Extract the (x, y) coordinate from the center of the cell holding the provided text.  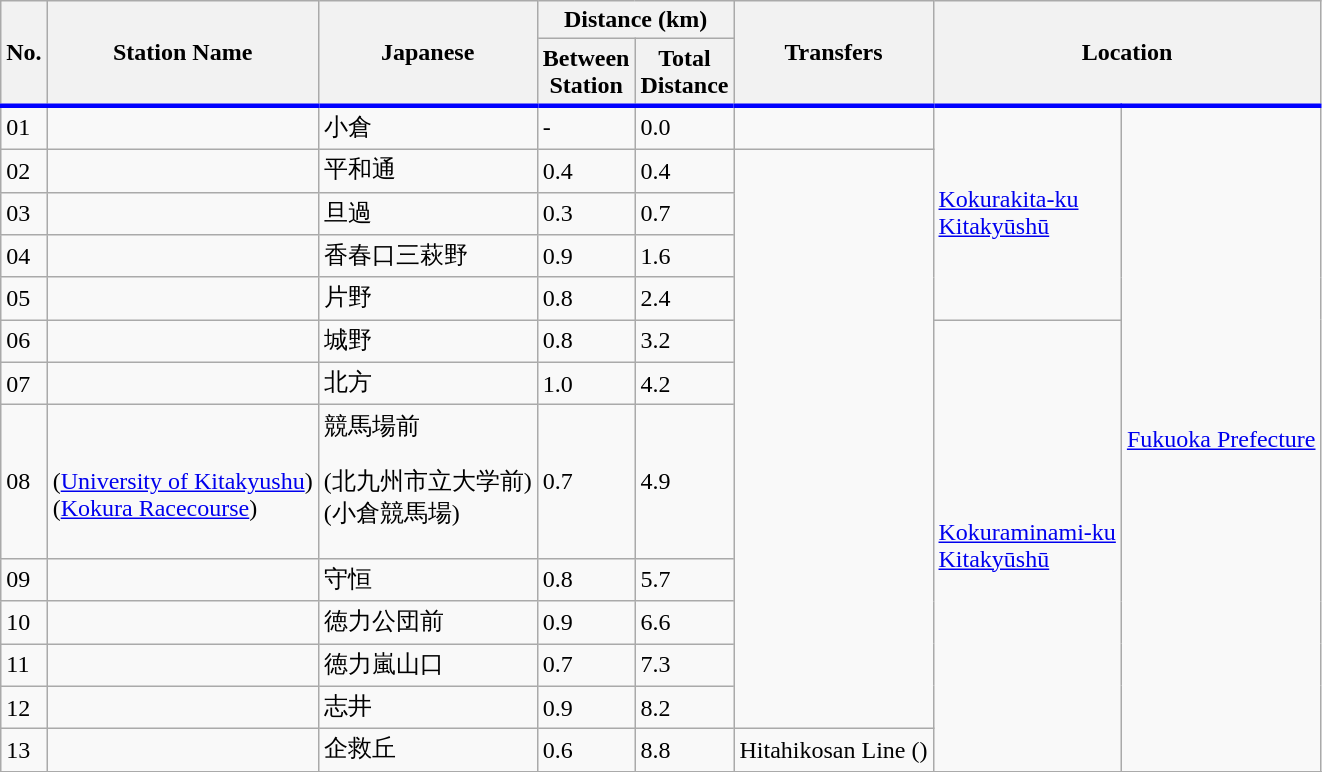
07 (24, 384)
1.0 (586, 384)
旦過 (428, 214)
BetweenStation (586, 72)
平和通 (428, 170)
3.2 (684, 342)
競馬場前(北九州市立大学前)(小倉競馬場) (428, 482)
北方 (428, 384)
04 (24, 256)
Location (1127, 54)
8.2 (684, 708)
Distance (km) (636, 20)
1.6 (684, 256)
03 (24, 214)
09 (24, 580)
小倉 (428, 127)
05 (24, 298)
13 (24, 750)
- (586, 127)
4.2 (684, 384)
0.0 (684, 127)
(University of Kitakyushu)(Kokura Racecourse) (182, 482)
Station Name (182, 54)
4.9 (684, 482)
11 (24, 666)
01 (24, 127)
Hitahikosan Line () (834, 750)
0.6 (586, 750)
志井 (428, 708)
城野 (428, 342)
5.7 (684, 580)
守恒 (428, 580)
8.8 (684, 750)
Kokurakita-kuKitakyūshū (1027, 212)
10 (24, 622)
企救丘 (428, 750)
Japanese (428, 54)
片野 (428, 298)
TotalDistance (684, 72)
Fukuoka Prefecture (1221, 438)
Transfers (834, 54)
02 (24, 170)
徳力嵐山口 (428, 666)
香春口三萩野 (428, 256)
08 (24, 482)
06 (24, 342)
Kokuraminami-kuKitakyūshū (1027, 546)
12 (24, 708)
No. (24, 54)
7.3 (684, 666)
徳力公団前 (428, 622)
6.6 (684, 622)
2.4 (684, 298)
0.3 (586, 214)
